Search for the cell housing the specified text and yield its (x, y) center coordinate. 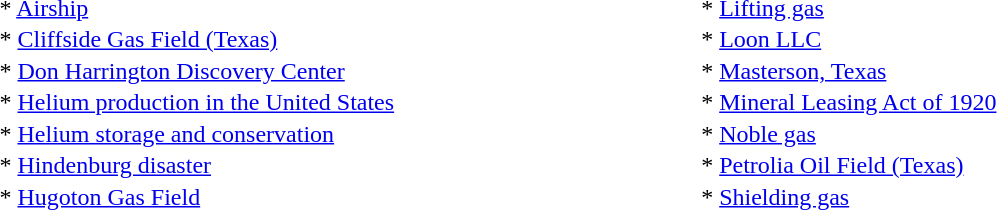
* Helium production in the United States (348, 102)
* Cliffside Gas Field (Texas) (348, 40)
* Don Harrington Discovery Center (348, 72)
* Helium storage and conservation (348, 134)
* Hindenburg disaster (348, 166)
